Extract the [x, y] coordinate from the center of the cell holding the provided text.  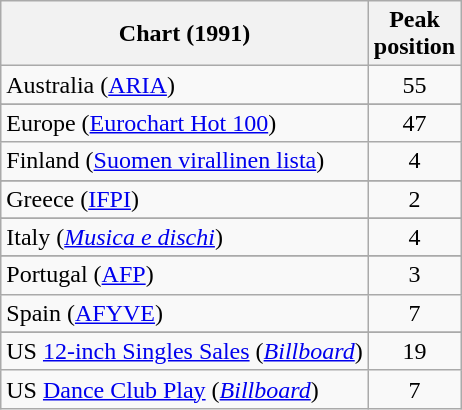
Chart (1991) [185, 34]
2 [414, 199]
Finland (Suomen virallinen lista) [185, 161]
19 [414, 351]
47 [414, 123]
Greece (IFPI) [185, 199]
Peakposition [414, 34]
55 [414, 85]
Europe (Eurochart Hot 100) [185, 123]
US 12-inch Singles Sales (Billboard) [185, 351]
Italy (Musica e dischi) [185, 237]
US Dance Club Play (Billboard) [185, 389]
Australia (ARIA) [185, 85]
Portugal (AFP) [185, 275]
3 [414, 275]
Spain (AFYVE) [185, 313]
